For the text-containing cell, return its midpoint in (X, Y) coordinate format. 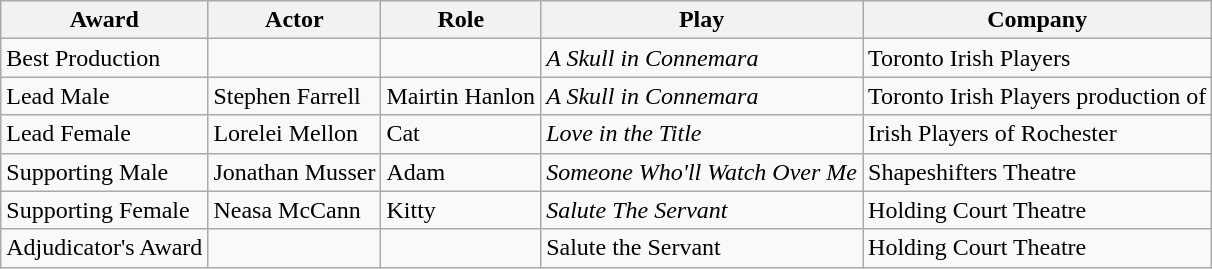
Mairtin Hanlon (461, 96)
Irish Players of Rochester (1038, 134)
Award (104, 20)
Adam (461, 172)
Supporting Male (104, 172)
Someone Who'll Watch Over Me (702, 172)
Love in the Title (702, 134)
Kitty (461, 210)
Role (461, 20)
Neasa McCann (294, 210)
Stephen Farrell (294, 96)
Salute The Servant (702, 210)
Company (1038, 20)
Actor (294, 20)
Lorelei Mellon (294, 134)
Adjudicator's Award (104, 248)
Jonathan Musser (294, 172)
Toronto Irish Players production of (1038, 96)
Supporting Female (104, 210)
Play (702, 20)
Lead Female (104, 134)
Cat (461, 134)
Lead Male (104, 96)
Salute the Servant (702, 248)
Shapeshifters Theatre (1038, 172)
Toronto Irish Players (1038, 58)
Best Production (104, 58)
